Output the (x, y) coordinate of the center of the cell containing the given text.  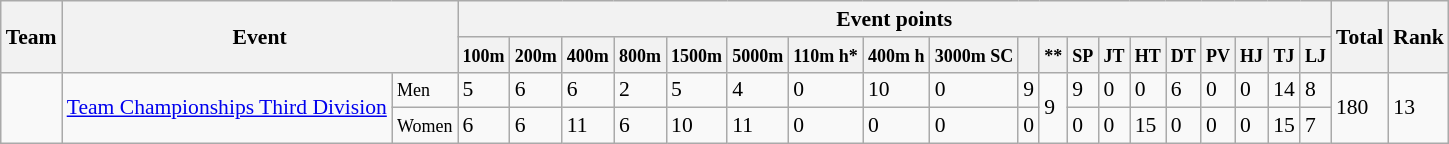
Women (425, 126)
13 (1418, 108)
TJ (1284, 55)
180 (1360, 108)
Rank (1418, 36)
4 (758, 90)
HJ (1252, 55)
110m h* (826, 55)
200m (536, 55)
Team (32, 36)
8 (1316, 90)
7 (1316, 126)
DT (1184, 55)
Event points (894, 19)
Team Championships Third Division (227, 108)
** (1053, 55)
400m h (896, 55)
400m (588, 55)
SP (1082, 55)
Event (260, 36)
3000m SC (974, 55)
HT (1148, 55)
Men (425, 90)
1500m (696, 55)
14 (1284, 90)
Total (1360, 36)
JT (1114, 55)
PV (1218, 55)
5000m (758, 55)
2 (640, 90)
LJ (1316, 55)
100m (484, 55)
800m (640, 55)
